Locate the cell with the specified text and output its (X, Y) center coordinate. 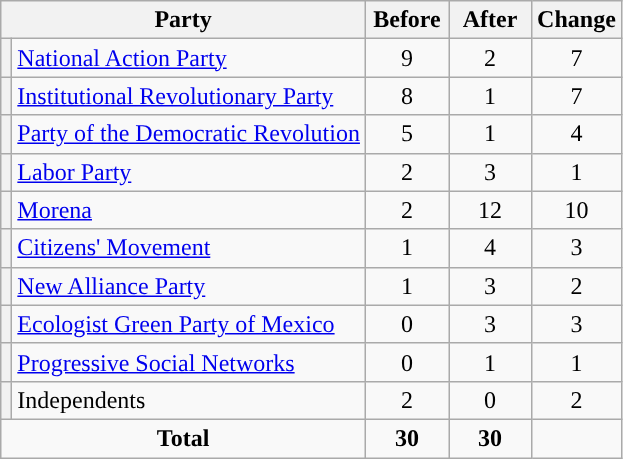
Progressive Social Networks (189, 362)
Party of the Democratic Revolution (189, 134)
Change (577, 20)
New Alliance Party (189, 286)
Citizens' Movement (189, 248)
Independents (189, 400)
Before (406, 20)
After (490, 20)
Party (184, 20)
10 (577, 210)
5 (406, 134)
Labor Party (189, 172)
8 (406, 96)
Institutional Revolutionary Party (189, 96)
Total (184, 438)
National Action Party (189, 58)
Ecologist Green Party of Mexico (189, 324)
9 (406, 58)
12 (490, 210)
Morena (189, 210)
